Locate the cell with the specified text and output its (X, Y) center coordinate. 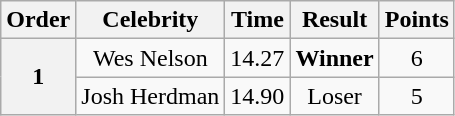
14.27 (258, 58)
Result (334, 20)
Loser (334, 96)
Points (416, 20)
Winner (334, 58)
Celebrity (150, 20)
5 (416, 96)
6 (416, 58)
Josh Herdman (150, 96)
Wes Nelson (150, 58)
Order (38, 20)
1 (38, 77)
Time (258, 20)
14.90 (258, 96)
